Pinpoint the cell where the given text exists, returning its (x, y) midpoint coordinate. 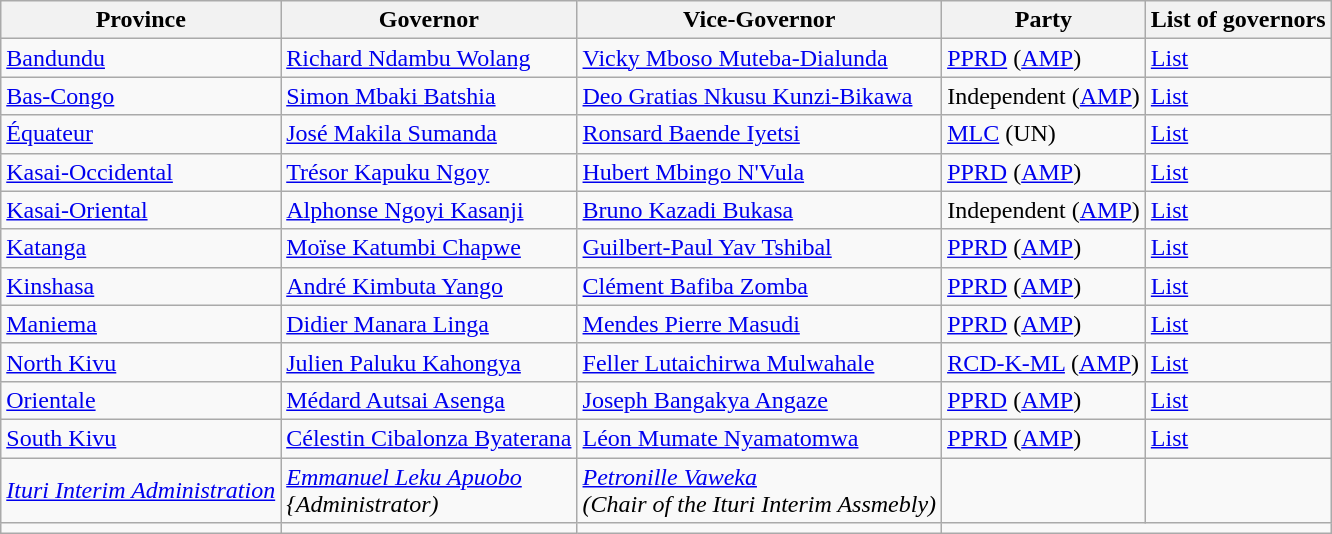
Ituri Interim Administration (141, 490)
Ronsard Baende Iyetsi (760, 134)
André Kimbuta Yango (429, 286)
Bas-Congo (141, 96)
Feller Lutaichirwa Mulwahale (760, 362)
Richard Ndambu Wolang (429, 58)
Équateur (141, 134)
Province (141, 20)
Clément Bafiba Zomba (760, 286)
Deo Gratias Nkusu Kunzi-Bikawa (760, 96)
Katanga (141, 248)
Mendes Pierre Masudi (760, 324)
Bruno Kazadi Bukasa (760, 210)
Didier Manara Linga (429, 324)
Governor (429, 20)
Léon Mumate Nyamatomwa (760, 438)
Moïse Katumbi Chapwe (429, 248)
Guilbert-Paul Yav Tshibal (760, 248)
Médard Autsai Asenga (429, 400)
RCD-K-ML (AMP) (1044, 362)
Bandundu (141, 58)
Simon Mbaki Batshia (429, 96)
Trésor Kapuku Ngoy (429, 172)
Joseph Bangakya Angaze (760, 400)
Orientale (141, 400)
List of governors (1238, 20)
Party (1044, 20)
José Makila Sumanda (429, 134)
MLC (UN) (1044, 134)
Emmanuel Leku Apuobo{Administrator) (429, 490)
Kasai-Occidental (141, 172)
Vicky Mboso Muteba-Dialunda (760, 58)
Vice-Governor (760, 20)
Alphonse Ngoyi Kasanji (429, 210)
Hubert Mbingo N'Vula (760, 172)
Julien Paluku Kahongya (429, 362)
Kasai-Oriental (141, 210)
South Kivu (141, 438)
Célestin Cibalonza Byaterana (429, 438)
Petronille Vaweka(Chair of the Ituri Interim Assmebly) (760, 490)
Maniema (141, 324)
North Kivu (141, 362)
Kinshasa (141, 286)
